Extract the [x, y] coordinate from the center of the cell holding the provided text.  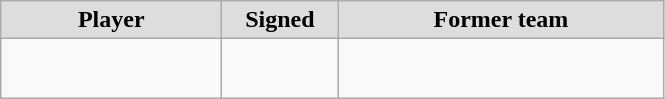
Former team [501, 20]
Player [112, 20]
Signed [280, 20]
